Search for the cell housing the specified text and yield its (X, Y) center coordinate. 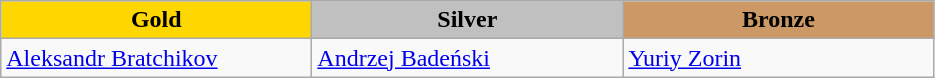
Bronze (778, 20)
Aleksandr Bratchikov (156, 58)
Andrzej Badeński (468, 58)
Yuriy Zorin (778, 58)
Gold (156, 20)
Silver (468, 20)
